Detect which cell encompasses the target text, then output its (x, y) center coordinate. 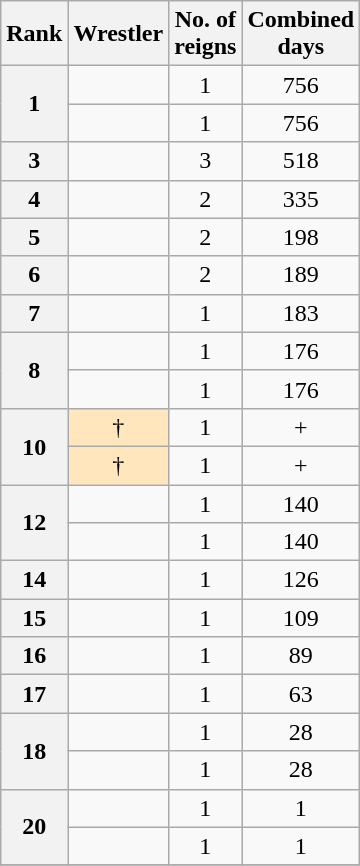
16 (34, 656)
4 (34, 199)
17 (34, 694)
109 (301, 618)
7 (34, 313)
20 (34, 827)
15 (34, 618)
18 (34, 751)
Wrestler (118, 34)
14 (34, 580)
89 (301, 656)
518 (301, 161)
6 (34, 275)
183 (301, 313)
10 (34, 446)
5 (34, 237)
Rank (34, 34)
Combineddays (301, 34)
No. ofreigns (206, 34)
189 (301, 275)
335 (301, 199)
8 (34, 370)
63 (301, 694)
12 (34, 522)
198 (301, 237)
126 (301, 580)
